Pinpoint the cell where the given text exists, returning its (x, y) midpoint coordinate. 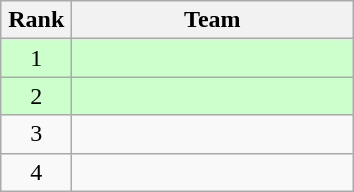
Rank (36, 20)
Team (212, 20)
3 (36, 134)
2 (36, 96)
4 (36, 172)
1 (36, 58)
